Detect which cell encompasses the target text, then output its [X, Y] center coordinate. 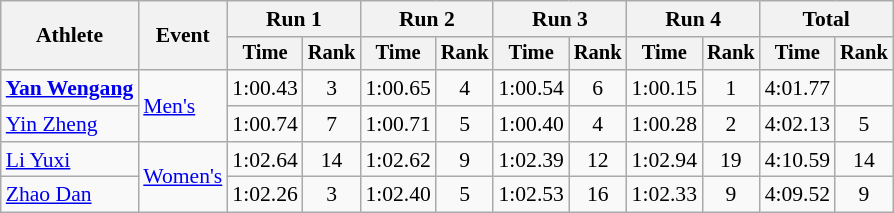
2 [731, 124]
Women's [182, 178]
7 [332, 124]
Run 4 [694, 19]
Yan Wengang [70, 88]
4:02.13 [798, 124]
1:02.94 [664, 160]
16 [598, 195]
6 [598, 88]
1:02.53 [530, 195]
1:02.64 [264, 160]
1:00.43 [264, 88]
Run 1 [294, 19]
Li Yuxi [70, 160]
1:02.39 [530, 160]
1:00.28 [664, 124]
1:02.26 [264, 195]
1:00.71 [398, 124]
Athlete [70, 36]
Run 3 [560, 19]
Yin Zheng [70, 124]
Zhao Dan [70, 195]
1:00.65 [398, 88]
Run 2 [426, 19]
Total [826, 19]
1:00.74 [264, 124]
Event [182, 36]
1:00.54 [530, 88]
1:00.15 [664, 88]
1 [731, 88]
4:01.77 [798, 88]
4:09.52 [798, 195]
1:00.40 [530, 124]
Men's [182, 106]
1:02.62 [398, 160]
12 [598, 160]
1:02.40 [398, 195]
4:10.59 [798, 160]
19 [731, 160]
1:02.33 [664, 195]
